Pinpoint the cell where the given text exists, returning its (x, y) midpoint coordinate. 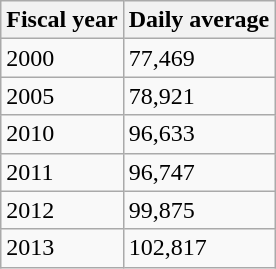
102,817 (199, 248)
2012 (62, 210)
77,469 (199, 58)
96,747 (199, 172)
2011 (62, 172)
2010 (62, 134)
78,921 (199, 96)
2013 (62, 248)
96,633 (199, 134)
2005 (62, 96)
99,875 (199, 210)
Fiscal year (62, 20)
2000 (62, 58)
Daily average (199, 20)
